Detect which cell encompasses the target text, then output its [X, Y] center coordinate. 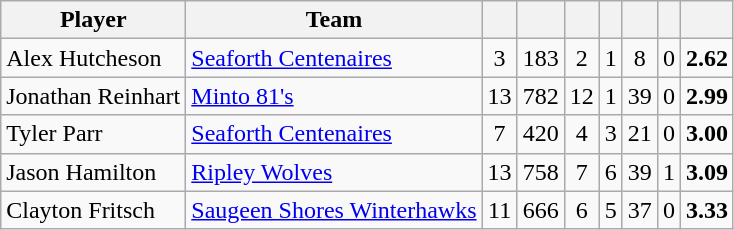
37 [640, 210]
Ripley Wolves [334, 172]
Clayton Fritsch [94, 210]
3.00 [706, 134]
4 [582, 134]
2 [582, 58]
Jonathan Reinhart [94, 96]
8 [640, 58]
183 [540, 58]
Minto 81's [334, 96]
Player [94, 20]
5 [610, 210]
420 [540, 134]
Saugeen Shores Winterhawks [334, 210]
Jason Hamilton [94, 172]
Team [334, 20]
11 [500, 210]
21 [640, 134]
758 [540, 172]
2.99 [706, 96]
2.62 [706, 58]
666 [540, 210]
782 [540, 96]
12 [582, 96]
3.33 [706, 210]
Alex Hutcheson [94, 58]
Tyler Parr [94, 134]
3.09 [706, 172]
